Output the [x, y] coordinate of the center of the cell containing the given text.  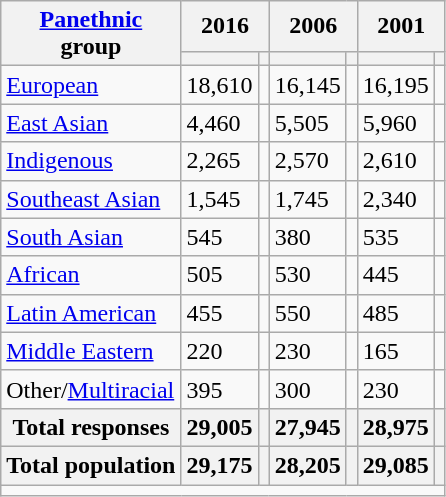
505 [220, 275]
1,545 [220, 199]
Panethnicgroup [91, 34]
16,145 [308, 85]
550 [308, 313]
Middle Eastern [91, 351]
2,340 [396, 199]
395 [220, 389]
29,175 [220, 465]
1,745 [308, 199]
29,085 [396, 465]
455 [220, 313]
2,570 [308, 161]
2,610 [396, 161]
29,005 [220, 427]
220 [220, 351]
485 [396, 313]
5,505 [308, 123]
530 [308, 275]
28,975 [396, 427]
South Asian [91, 237]
5,960 [396, 123]
28,205 [308, 465]
535 [396, 237]
Total population [91, 465]
African [91, 275]
300 [308, 389]
Total responses [91, 427]
2001 [401, 26]
Other/Multiracial [91, 389]
2,265 [220, 161]
380 [308, 237]
Southeast Asian [91, 199]
Latin American [91, 313]
2016 [225, 26]
165 [396, 351]
545 [220, 237]
27,945 [308, 427]
East Asian [91, 123]
European [91, 85]
16,195 [396, 85]
Indigenous [91, 161]
445 [396, 275]
4,460 [220, 123]
2006 [313, 26]
18,610 [220, 85]
